Output the (X, Y) coordinate of the center of the cell containing the given text.  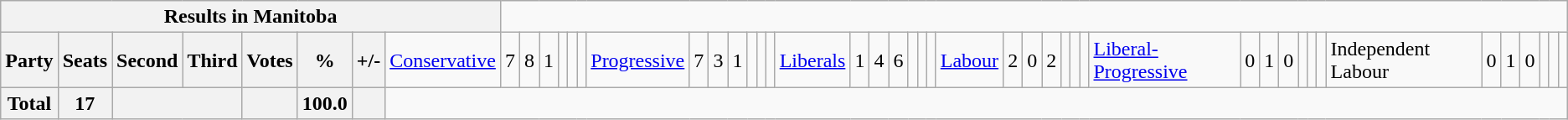
8 (529, 60)
Seats (85, 60)
Total (29, 103)
Results in Manitoba (251, 17)
Party (29, 60)
Liberal-Progressive (1164, 60)
% (325, 60)
4 (879, 60)
+/- (369, 60)
Third (213, 60)
6 (898, 60)
Labour (969, 60)
100.0 (325, 103)
3 (719, 60)
Second (147, 60)
17 (85, 103)
Liberals (812, 60)
Progressive (638, 60)
Conservative (443, 60)
Independent Labour (1404, 60)
Votes (270, 60)
